Pinpoint the cell where the given text exists, returning its [X, Y] midpoint coordinate. 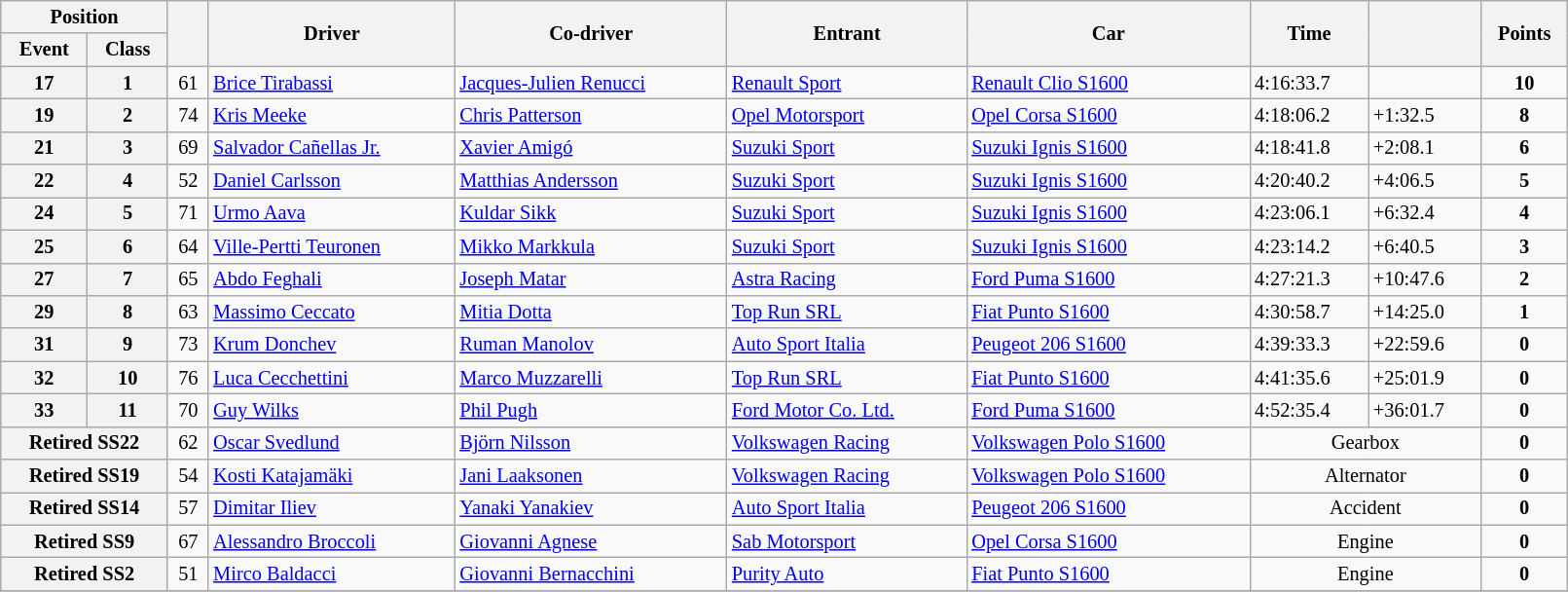
51 [188, 573]
29 [45, 312]
+6:32.4 [1425, 213]
4:30:58.7 [1309, 312]
Joseph Matar [590, 279]
Alessandro Broccoli [331, 541]
Entrant [847, 33]
Car [1108, 33]
33 [45, 410]
52 [188, 181]
Ruman Manolov [590, 345]
11 [128, 410]
67 [188, 541]
Retired SS14 [85, 508]
+6:40.5 [1425, 246]
32 [45, 378]
73 [188, 345]
Krum Donchev [331, 345]
61 [188, 83]
63 [188, 312]
70 [188, 410]
17 [45, 83]
Alternator [1365, 476]
Jani Laaksonen [590, 476]
4:39:33.3 [1309, 345]
Phil Pugh [590, 410]
Yanaki Yanakiev [590, 508]
Retired SS2 [85, 573]
27 [45, 279]
Salvador Cañellas Jr. [331, 148]
Kris Meeke [331, 115]
62 [188, 443]
Time [1309, 33]
+36:01.7 [1425, 410]
4:16:33.7 [1309, 83]
9 [128, 345]
Xavier Amigó [590, 148]
69 [188, 148]
64 [188, 246]
Gearbox [1365, 443]
Massimo Ceccato [331, 312]
Retired SS22 [85, 443]
+4:06.5 [1425, 181]
Driver [331, 33]
4:20:40.2 [1309, 181]
Astra Racing [847, 279]
Points [1524, 33]
Jacques-Julien Renucci [590, 83]
21 [45, 148]
4:18:41.8 [1309, 148]
Mitia Dotta [590, 312]
Abdo Feghali [331, 279]
71 [188, 213]
Event [45, 50]
7 [128, 279]
54 [188, 476]
Ville-Pertti Teuronen [331, 246]
19 [45, 115]
+10:47.6 [1425, 279]
Luca Cecchettini [331, 378]
Renault Clio S1600 [1108, 83]
4:41:35.6 [1309, 378]
31 [45, 345]
Chris Patterson [590, 115]
Dimitar Iliev [331, 508]
Retired SS19 [85, 476]
Class [128, 50]
Co-driver [590, 33]
Purity Auto [847, 573]
+1:32.5 [1425, 115]
Guy Wilks [331, 410]
Urmo Aava [331, 213]
Daniel Carlsson [331, 181]
Marco Muzzarelli [590, 378]
76 [188, 378]
+2:08.1 [1425, 148]
+22:59.6 [1425, 345]
Retired SS9 [85, 541]
24 [45, 213]
65 [188, 279]
4:27:21.3 [1309, 279]
25 [45, 246]
Accident [1365, 508]
4:52:35.4 [1309, 410]
4:23:14.2 [1309, 246]
Björn Nilsson [590, 443]
Opel Motorsport [847, 115]
Giovanni Bernacchini [590, 573]
Position [85, 17]
22 [45, 181]
Sab Motorsport [847, 541]
4:18:06.2 [1309, 115]
+25:01.9 [1425, 378]
Giovanni Agnese [590, 541]
Ford Motor Co. Ltd. [847, 410]
Brice Tirabassi [331, 83]
Renault Sport [847, 83]
4:23:06.1 [1309, 213]
74 [188, 115]
+14:25.0 [1425, 312]
Kosti Katajamäki [331, 476]
Mikko Markkula [590, 246]
57 [188, 508]
Mirco Baldacci [331, 573]
Oscar Svedlund [331, 443]
Kuldar Sikk [590, 213]
Matthias Andersson [590, 181]
